Return the [x, y] coordinate for the center point of the cell that contains the specified text.  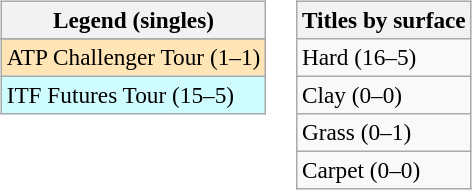
Titles by surface [384, 20]
ITF Futures Tour (15–5) [133, 95]
Clay (0–0) [384, 95]
Hard (16–5) [384, 57]
Carpet (0–0) [384, 171]
Grass (0–1) [384, 133]
ATP Challenger Tour (1–1) [133, 57]
Legend (singles) [133, 20]
